Extract the (x, y) coordinate from the center of the cell holding the provided text.  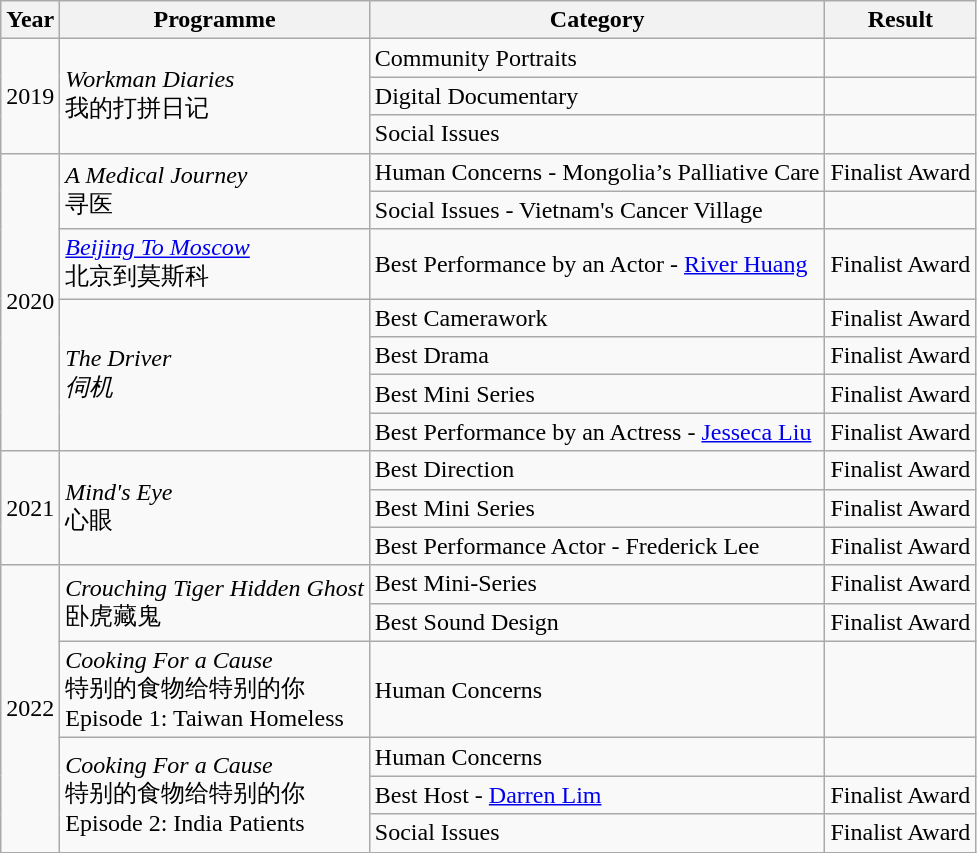
Best Performance by an Actor - River Huang (597, 264)
Cooking For a Cause 特别的食物给特别的你Episode 1: Taiwan Homeless (215, 690)
Community Portraits (597, 58)
2022 (30, 708)
Programme (215, 20)
Best Camerawork (597, 318)
Category (597, 20)
Year (30, 20)
Digital Documentary (597, 96)
Best Performance Actor - Frederick Lee (597, 546)
Best Direction (597, 470)
Best Sound Design (597, 622)
Best Host - Darren Lim (597, 795)
Result (900, 20)
Social Issues - Vietnam's Cancer Village (597, 210)
Best Mini-Series (597, 584)
Human Concerns - Mongolia’s Palliative Care (597, 172)
2019 (30, 96)
Workman Diaries 我的打拼日记 (215, 96)
Cooking For a Cause 特别的食物给特别的你Episode 2: India Patients (215, 795)
The Driver 伺机 (215, 375)
2021 (30, 508)
Best Drama (597, 356)
Mind's Eye 心眼 (215, 508)
Beijing To Moscow 北京到莫斯科 (215, 264)
Best Performance by an Actress - Jesseca Liu (597, 432)
Crouching Tiger Hidden Ghost 卧虎藏鬼 (215, 603)
2020 (30, 302)
A Medical Journey 寻医 (215, 191)
